For the text-containing cell, return its midpoint in [X, Y] coordinate format. 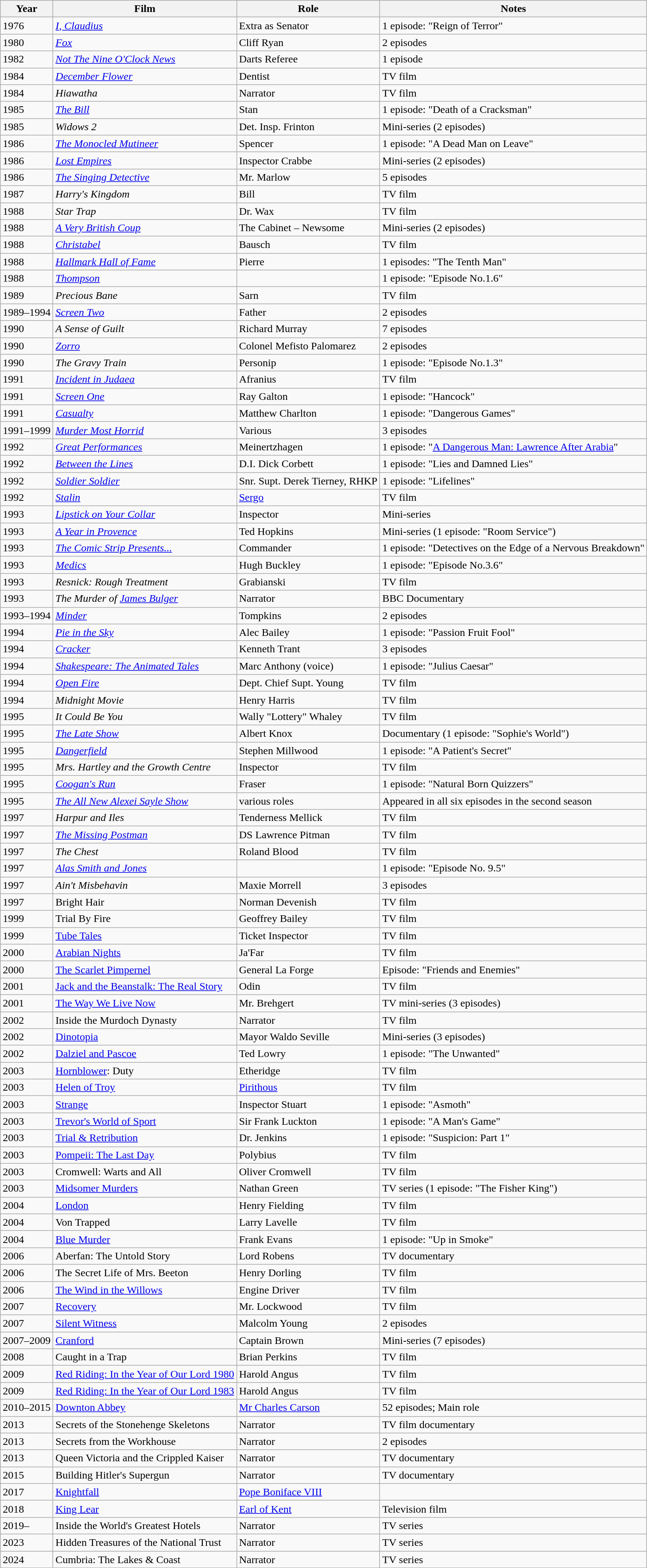
The Way We Live Now [145, 1003]
Kenneth Trant [308, 649]
Earl of Kent [308, 1509]
Episode: "Friends and Enemies" [514, 969]
Geoffrey Bailey [308, 919]
Meinertzhagen [308, 447]
Polybius [308, 1155]
Frank Evans [308, 1239]
The Singing Detective [145, 177]
Lord Robens [308, 1256]
Dentist [308, 76]
2017 [27, 1492]
Zorro [145, 346]
Brian Perkins [308, 1357]
Various [308, 430]
1 episode: "Lifelines" [514, 480]
Ray Galton [308, 396]
Tube Tales [145, 936]
1 episode: "Episode No.1.6" [514, 279]
1 episode: "Detectives on the Edge of a Nervous Breakdown" [514, 548]
Downton Abbey [145, 1408]
Sarn [308, 295]
2007–2009 [27, 1340]
The Monocled Mutineer [145, 143]
Ticket Inspector [308, 936]
1989 [27, 295]
Tenderness Mellick [308, 818]
Television film [514, 1509]
TV series (1 episode: "The Fisher King") [514, 1189]
Lipstick on Your Collar [145, 515]
Dalziel and Pascoe [145, 1054]
The Bill [145, 110]
Great Performances [145, 447]
1 episode: "Reign of Terror" [514, 26]
Appeared in all six episodes in the second season [514, 801]
1 episode: "Episode No.1.3" [514, 363]
Pompeii: The Last Day [145, 1155]
Mr. Lockwood [308, 1307]
Alec Bailey [308, 632]
Odin [308, 986]
The All New Alexei Sayle Show [145, 801]
Soldier Soldier [145, 480]
Tompkins [308, 616]
Blue Murder [145, 1239]
Caught in a Trap [145, 1357]
Silent Witness [145, 1324]
Cromwell: Warts and All [145, 1172]
Marc Anthony (voice) [308, 666]
Fraser [308, 784]
2010–2015 [27, 1408]
1 episode: "The Unwanted" [514, 1054]
Henry Dorling [308, 1273]
TV mini-series (3 episodes) [514, 1003]
1 episodes: "The Tenth Man" [514, 262]
Precious Bane [145, 295]
1 episode: "A Patient's Secret" [514, 751]
Ain't Misbehavin [145, 885]
The Late Show [145, 733]
Fox [145, 43]
Aberfan: The Untold Story [145, 1256]
December Flower [145, 76]
Screen One [145, 396]
The Gravy Train [145, 363]
Resnick: Rough Treatment [145, 582]
1980 [27, 43]
Spencer [308, 143]
Queen Victoria and the Crippled Kaiser [145, 1458]
Norman Devenish [308, 902]
Mr. Brehgert [308, 1003]
Casualty [145, 413]
Secrets of the Stonehenge Skeletons [145, 1425]
Father [308, 312]
Larry Lavelle [308, 1222]
2015 [27, 1475]
Murder Most Horrid [145, 430]
Grabianski [308, 582]
Knightfall [145, 1492]
Harpur and Iles [145, 818]
2018 [27, 1509]
Dinotopia [145, 1037]
1 episode: "A Dangerous Man: Lawrence After Arabia" [514, 447]
Dr. Jenkins [308, 1138]
Notes [514, 9]
BBC Documentary [514, 599]
1 episode: "A Man's Game" [514, 1121]
Inspector Crabbe [308, 160]
Stan [308, 110]
Hidden Treasures of the National Trust [145, 1542]
Ted Hopkins [308, 531]
7 episodes [514, 329]
1 episode: "Up in Smoke" [514, 1239]
Screen Two [145, 312]
2024 [27, 1559]
Pierre [308, 262]
Stephen Millwood [308, 751]
Dangerfield [145, 751]
Cranford [145, 1340]
Maxie Morrell [308, 885]
Cumbria: The Lakes & Coast [145, 1559]
Thompson [145, 279]
1982 [27, 59]
Bausch [308, 245]
Henry Fielding [308, 1205]
Wally "Lottery" Whaley [308, 716]
Incident in Judaea [145, 379]
Helen of Troy [145, 1088]
1 episode: "Death of a Cracksman" [514, 110]
Afranius [308, 379]
52 episodes; Main role [514, 1408]
Ted Lowry [308, 1054]
Lost Empires [145, 160]
It Could Be You [145, 716]
Sergo [308, 498]
Inspector Stuart [308, 1104]
1 episode: "Asmoth" [514, 1104]
The Chest [145, 852]
The Cabinet – Newsome [308, 228]
A Sense of Guilt [145, 329]
1 episode: "Hancock" [514, 396]
2008 [27, 1357]
Alas Smith and Jones [145, 868]
Harry's Kingdom [145, 194]
Hugh Buckley [308, 565]
Hiawatha [145, 93]
Widows 2 [145, 127]
Medics [145, 565]
Star Trap [145, 211]
Bright Hair [145, 902]
A Very British Coup [145, 228]
1987 [27, 194]
D.I. Dick Corbett [308, 464]
DS Lawrence Pitman [308, 835]
Commander [308, 548]
2019– [27, 1525]
Midnight Movie [145, 700]
1 episode [514, 59]
1 episode: "Episode No.3.6" [514, 565]
1 episode: "Passion Fruit Fool" [514, 632]
Film [145, 9]
Trial & Retribution [145, 1138]
The Scarlet Pimpernel [145, 969]
Mrs. Hartley and the Growth Centre [145, 767]
Inside the World's Greatest Hotels [145, 1525]
Recovery [145, 1307]
Darts Referee [308, 59]
Mini-series (3 episodes) [514, 1037]
1 episode: "Lies and Damned Lies" [514, 464]
Trial By Fire [145, 919]
1993–1994 [27, 616]
Stalin [145, 498]
Nathan Green [308, 1189]
The Wind in the Willows [145, 1290]
Cliff Ryan [308, 43]
Von Trapped [145, 1222]
1 episode: "A Dead Man on Leave" [514, 143]
King Lear [145, 1509]
Malcolm Young [308, 1324]
1 episode: "Natural Born Quizzers" [514, 784]
Midsomer Murders [145, 1189]
Etheridge [308, 1071]
Colonel Mefisto Palomarez [308, 346]
Mayor Waldo Seville [308, 1037]
General La Forge [308, 969]
The Missing Postman [145, 835]
The Murder of James Bulger [145, 599]
Inside the Murdoch Dynasty [145, 1020]
Roland Blood [308, 852]
Richard Murray [308, 329]
Secrets from the Workhouse [145, 1441]
Oliver Cromwell [308, 1172]
Between the Lines [145, 464]
1 episode: "Julius Caesar" [514, 666]
Mini-series (1 episode: "Room Service") [514, 531]
Bill [308, 194]
Christabel [145, 245]
Mr. Marlow [308, 177]
London [145, 1205]
Mini-series [514, 515]
Building Hitler's Supergun [145, 1475]
The Secret Life of Mrs. Beeton [145, 1273]
Sir Frank Luckton [308, 1121]
Det. Insp. Frinton [308, 127]
Personip [308, 363]
Red Riding: In the Year of Our Lord 1983 [145, 1391]
1 episode: "Episode No. 9.5" [514, 868]
Strange [145, 1104]
Mr Charles Carson [308, 1408]
Open Fire [145, 683]
I, Claudius [145, 26]
Engine Driver [308, 1290]
Mini-series (7 episodes) [514, 1340]
Pie in the Sky [145, 632]
Henry Harris [308, 700]
Captain Brown [308, 1340]
various roles [308, 801]
Documentary (1 episode: "Sophie's World") [514, 733]
Pirithous [308, 1088]
2023 [27, 1542]
Arabian Nights [145, 952]
1991–1999 [27, 430]
Coogan's Run [145, 784]
Shakespeare: The Animated Tales [145, 666]
Dept. Chief Supt. Young [308, 683]
Hallmark Hall of Fame [145, 262]
1976 [27, 26]
A Year in Provence [145, 531]
Hornblower: Duty [145, 1071]
Jack and the Beanstalk: The Real Story [145, 986]
Snr. Supt. Derek Tierney, RHKP [308, 480]
Not The Nine O'Clock News [145, 59]
1 episode: "Dangerous Games" [514, 413]
Ja'Far [308, 952]
1 episode: "Suspicion: Part 1" [514, 1138]
Trevor's World of Sport [145, 1121]
Year [27, 9]
Matthew Charlton [308, 413]
TV film documentary [514, 1425]
Cracker [145, 649]
The Comic Strip Presents... [145, 548]
Minder [145, 616]
1989–1994 [27, 312]
Red Riding: In the Year of Our Lord 1980 [145, 1374]
Role [308, 9]
5 episodes [514, 177]
Pope Boniface VIII [308, 1492]
Albert Knox [308, 733]
Dr. Wax [308, 211]
Extra as Senator [308, 26]
